Determine the [X, Y] coordinate at the center of the cell enclosing the given text.  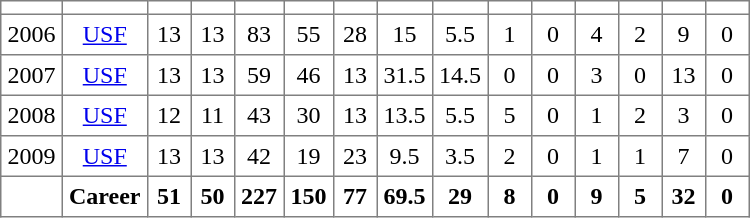
23 [355, 156]
9.5 [405, 156]
46 [309, 75]
11 [213, 115]
3.5 [460, 156]
2009 [32, 156]
2006 [32, 34]
77 [355, 196]
83 [259, 34]
43 [259, 115]
150 [309, 196]
31.5 [405, 75]
50 [213, 196]
42 [259, 156]
13.5 [405, 115]
4 [597, 34]
2008 [32, 115]
14.5 [460, 75]
69.5 [405, 196]
51 [169, 196]
Career [104, 196]
59 [259, 75]
227 [259, 196]
32 [684, 196]
29 [460, 196]
2007 [32, 75]
55 [309, 34]
7 [684, 156]
8 [510, 196]
15 [405, 34]
30 [309, 115]
19 [309, 156]
12 [169, 115]
28 [355, 34]
